Search for the cell housing the specified text and yield its [x, y] center coordinate. 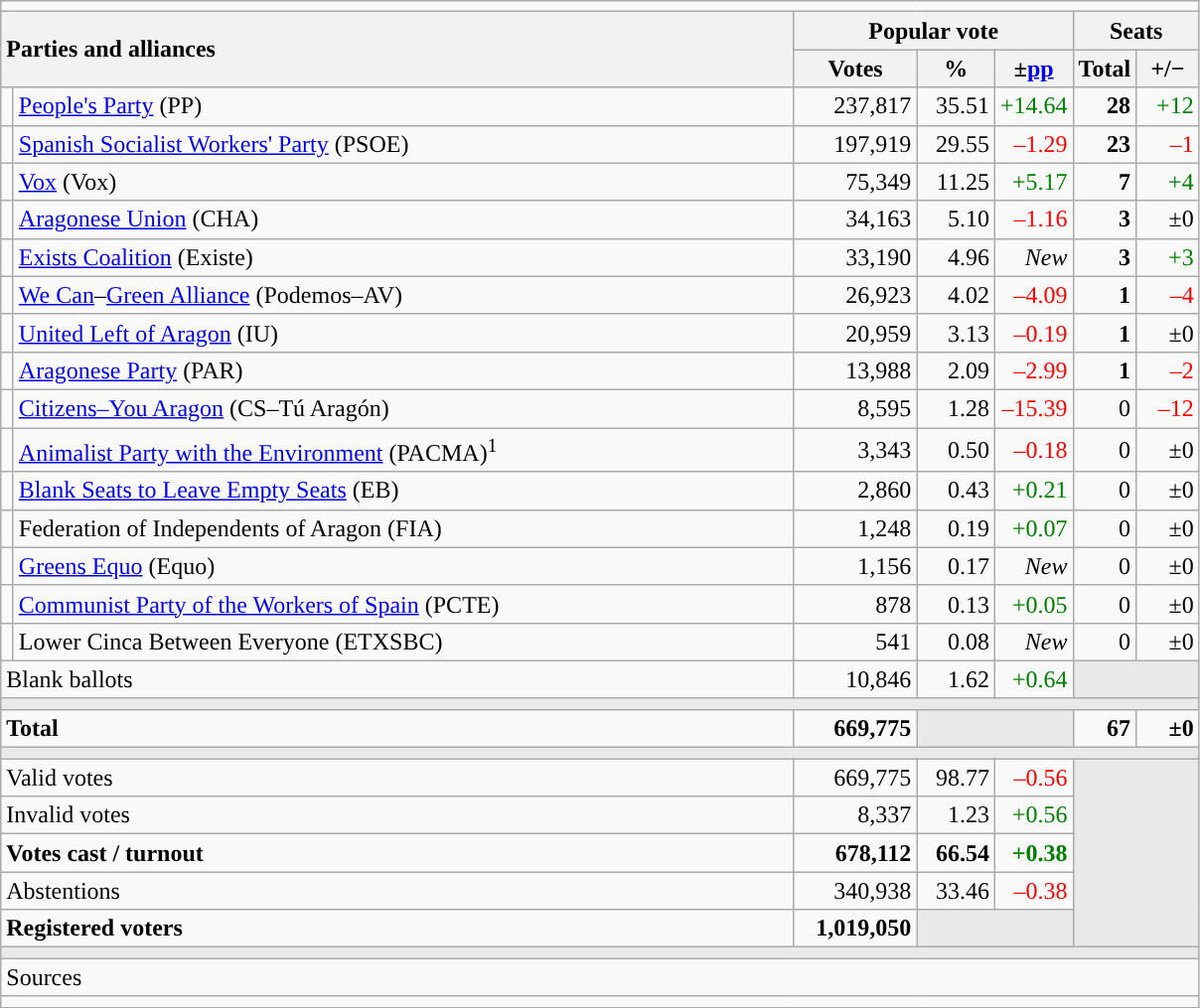
We Can–Green Alliance (Podemos–AV) [403, 295]
+0.05 [1033, 604]
4.96 [956, 257]
Popular vote [934, 31]
Federation of Independents of Aragon (FIA) [403, 528]
0.50 [956, 449]
United Left of Aragon (IU) [403, 333]
2,860 [855, 491]
66.54 [956, 853]
Blank Seats to Leave Empty Seats (EB) [403, 491]
–4.09 [1033, 295]
+14.64 [1033, 106]
Exists Coalition (Existe) [403, 257]
Votes cast / turnout [397, 853]
Valid votes [397, 778]
+0.21 [1033, 491]
–15.39 [1033, 408]
+5.17 [1033, 182]
29.55 [956, 144]
+0.38 [1033, 853]
–0.38 [1033, 891]
–2 [1168, 370]
98.77 [956, 778]
+3 [1168, 257]
33.46 [956, 891]
2.09 [956, 370]
Spanish Socialist Workers' Party (PSOE) [403, 144]
1,156 [855, 566]
Vox (Vox) [403, 182]
–2.99 [1033, 370]
–4 [1168, 295]
Aragonese Union (CHA) [403, 219]
+/− [1168, 69]
75,349 [855, 182]
Seats [1136, 31]
0.19 [956, 528]
237,817 [855, 106]
+0.07 [1033, 528]
26,923 [855, 295]
Invalid votes [397, 815]
23 [1105, 144]
1.62 [956, 679]
–1.29 [1033, 144]
+12 [1168, 106]
0.13 [956, 604]
Registered voters [397, 929]
% [956, 69]
0.08 [956, 642]
8,595 [855, 408]
–0.19 [1033, 333]
34,163 [855, 219]
1,019,050 [855, 929]
0.17 [956, 566]
1,248 [855, 528]
People's Party (PP) [403, 106]
35.51 [956, 106]
–1.16 [1033, 219]
–1 [1168, 144]
Abstentions [397, 891]
Votes [855, 69]
340,938 [855, 891]
5.10 [956, 219]
Animalist Party with the Environment (PACMA)1 [403, 449]
11.25 [956, 182]
8,337 [855, 815]
Communist Party of the Workers of Spain (PCTE) [403, 604]
13,988 [855, 370]
+4 [1168, 182]
10,846 [855, 679]
3.13 [956, 333]
+0.56 [1033, 815]
20,959 [855, 333]
±pp [1033, 69]
–0.18 [1033, 449]
1.23 [956, 815]
33,190 [855, 257]
–12 [1168, 408]
4.02 [956, 295]
0.43 [956, 491]
+0.64 [1033, 679]
1.28 [956, 408]
197,919 [855, 144]
541 [855, 642]
Blank ballots [397, 679]
3,343 [855, 449]
678,112 [855, 853]
Aragonese Party (PAR) [403, 370]
878 [855, 604]
Citizens–You Aragon (CS–Tú Aragón) [403, 408]
7 [1105, 182]
Greens Equo (Equo) [403, 566]
Sources [600, 977]
28 [1105, 106]
Lower Cinca Between Everyone (ETXSBC) [403, 642]
Parties and alliances [397, 50]
–0.56 [1033, 778]
67 [1105, 728]
